Detect which cell encompasses the target text, then output its [x, y] center coordinate. 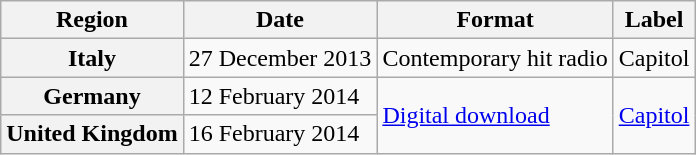
Region [92, 20]
27 December 2013 [280, 58]
Italy [92, 58]
Format [495, 20]
Date [280, 20]
United Kingdom [92, 134]
16 February 2014 [280, 134]
Contemporary hit radio [495, 58]
Digital download [495, 115]
Germany [92, 96]
Label [654, 20]
12 February 2014 [280, 96]
